Pinpoint the cell where the given text exists, returning its [X, Y] midpoint coordinate. 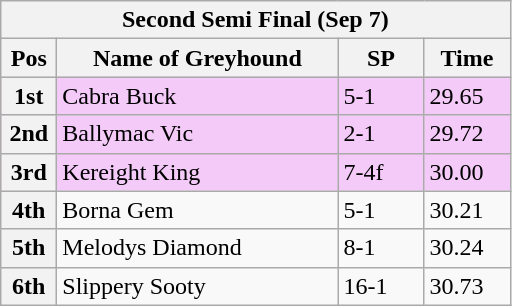
4th [29, 210]
1st [29, 96]
2-1 [381, 134]
3rd [29, 172]
SP [381, 58]
Slippery Sooty [198, 286]
6th [29, 286]
Melodys Diamond [198, 248]
29.72 [467, 134]
8-1 [381, 248]
2nd [29, 134]
Ballymac Vic [198, 134]
Borna Gem [198, 210]
30.24 [467, 248]
29.65 [467, 96]
5th [29, 248]
30.73 [467, 286]
16-1 [381, 286]
7-4f [381, 172]
Second Semi Final (Sep 7) [256, 20]
Name of Greyhound [198, 58]
Pos [29, 58]
Time [467, 58]
Kereight King [198, 172]
Cabra Buck [198, 96]
30.00 [467, 172]
30.21 [467, 210]
